Output the [x, y] coordinate of the center of the cell containing the given text.  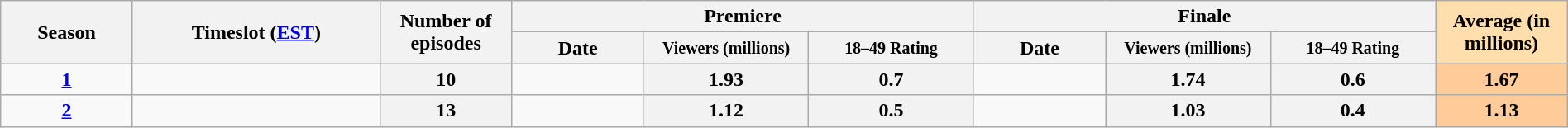
10 [446, 79]
1.67 [1502, 79]
2 [67, 111]
1.74 [1188, 79]
0.6 [1353, 79]
Number of episodes [446, 32]
Premiere [743, 17]
Average (in millions) [1502, 32]
1 [67, 79]
Finale [1204, 17]
1.93 [726, 79]
0.4 [1353, 111]
0.5 [892, 111]
Season [67, 32]
1.13 [1502, 111]
13 [446, 111]
1.03 [1188, 111]
1.12 [726, 111]
Timeslot (EST) [256, 32]
0.7 [892, 79]
